For the text-containing cell, return its midpoint in (x, y) coordinate format. 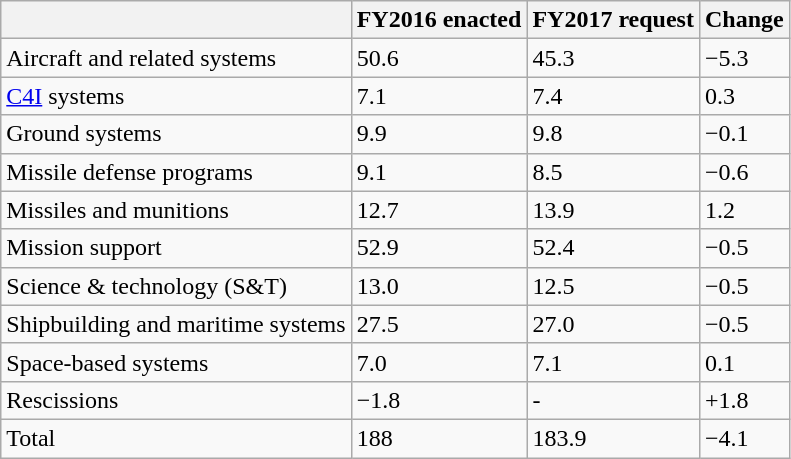
1.2 (744, 210)
Total (176, 438)
−0.1 (744, 134)
Space-based systems (176, 362)
Ground systems (176, 134)
52.9 (439, 248)
188 (439, 438)
FY2017 request (614, 20)
0.3 (744, 96)
7.0 (439, 362)
- (614, 400)
Mission support (176, 248)
Missile defense programs (176, 172)
12.5 (614, 286)
9.1 (439, 172)
−5.3 (744, 58)
−0.6 (744, 172)
−1.8 (439, 400)
+1.8 (744, 400)
27.5 (439, 324)
183.9 (614, 438)
7.4 (614, 96)
12.7 (439, 210)
9.8 (614, 134)
C4I systems (176, 96)
0.1 (744, 362)
13.0 (439, 286)
50.6 (439, 58)
27.0 (614, 324)
FY2016 enacted (439, 20)
Rescissions (176, 400)
8.5 (614, 172)
Aircraft and related systems (176, 58)
13.9 (614, 210)
Shipbuilding and maritime systems (176, 324)
Change (744, 20)
52.4 (614, 248)
45.3 (614, 58)
Missiles and munitions (176, 210)
Science & technology (S&T) (176, 286)
9.9 (439, 134)
−4.1 (744, 438)
